Capture the cell that displays the provided text and extract its (x, y) central coordinate. 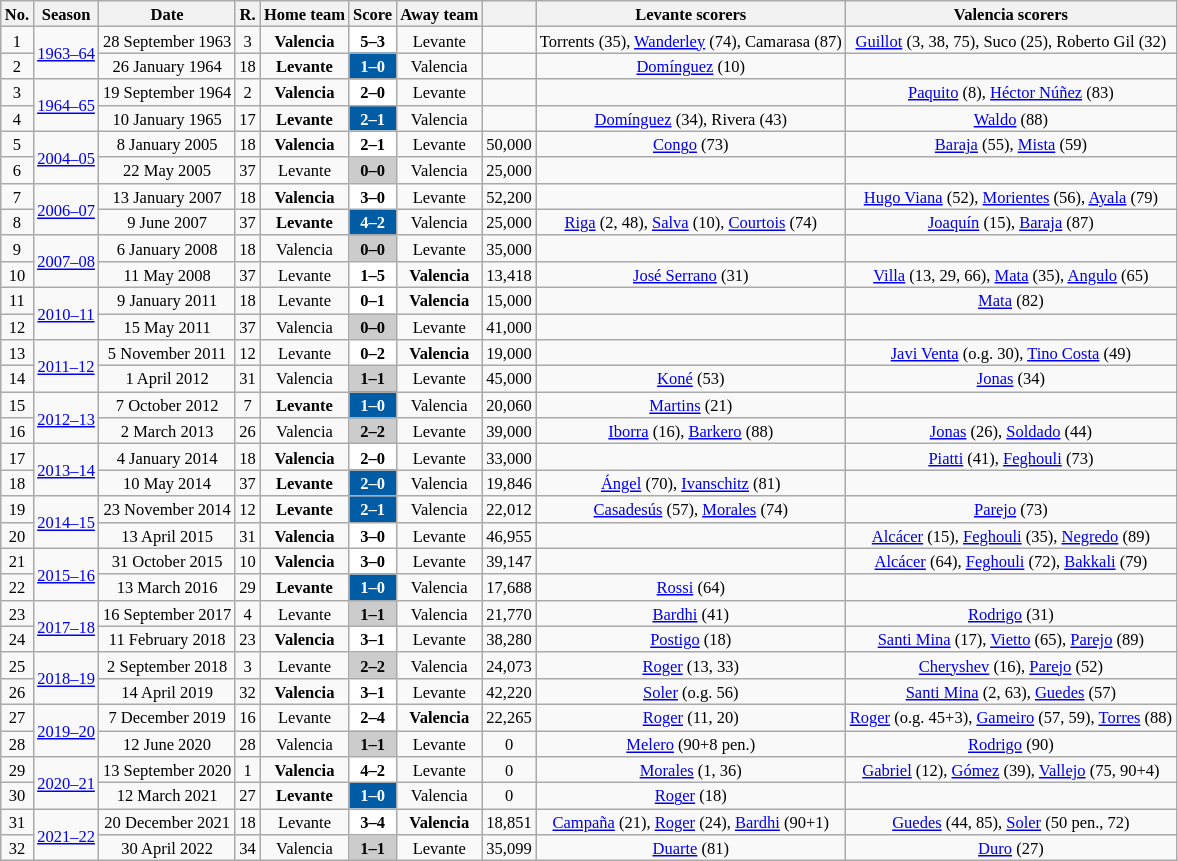
13 April 2015 (167, 535)
31 October 2015 (167, 561)
13 January 2007 (167, 196)
19 September 1964 (167, 92)
Roger (o.g. 45+3), Gameiro (57, 59), Torres (88) (1011, 717)
Rossi (64) (691, 587)
19,846 (508, 483)
Hugo Viana (52), Morientes (56), Ayala (79) (1011, 196)
25 (17, 665)
Mata (82) (1011, 300)
Roger (13, 33) (691, 665)
Melero (90+8 pen.) (691, 743)
Roger (18) (691, 796)
José Serrano (31) (691, 274)
21 (17, 561)
Waldo (88) (1011, 118)
16 September 2017 (167, 613)
Postigo (18) (691, 639)
Baraja (55), Mista (59) (1011, 144)
Valencia scorers (1011, 14)
2013–14 (66, 470)
Riga (2, 48), Salva (10), Courtois (74) (691, 222)
Santi Mina (17), Vietto (65), Parejo (89) (1011, 639)
20,060 (508, 405)
4 January 2014 (167, 457)
5 November 2011 (167, 353)
9 June 2007 (167, 222)
34 (248, 848)
Morales (1, 36) (691, 770)
2018–19 (66, 678)
39,000 (508, 431)
13,418 (508, 274)
9 (17, 248)
7 October 2012 (167, 405)
20 December 2021 (167, 822)
Alcácer (64), Feghouli (72), Bakkali (79) (1011, 561)
15,000 (508, 300)
Joaquín (15), Baraja (87) (1011, 222)
38,280 (508, 639)
22,012 (508, 509)
1963–64 (66, 53)
5–3 (372, 40)
52,200 (508, 196)
21,770 (508, 613)
39,147 (508, 561)
Javi Venta (o.g. 30), Tino Costa (49) (1011, 353)
Alcácer (15), Feghouli (35), Negredo (89) (1011, 535)
20 (17, 535)
12 June 2020 (167, 743)
Jonas (34) (1011, 379)
Gabriel (12), Gómez (39), Vallejo (75, 90+4) (1011, 770)
24 (17, 639)
5 (17, 144)
Duarte (81) (691, 848)
Date (167, 14)
Piatti (41), Feghouli (73) (1011, 457)
1964–65 (66, 105)
26 January 1964 (167, 66)
7 December 2019 (167, 717)
46,955 (508, 535)
13 March 2016 (167, 587)
1–5 (372, 274)
1 April 2012 (167, 379)
2 March 2013 (167, 431)
2–4 (372, 717)
2020–21 (66, 783)
41,000 (508, 327)
Roger (11, 20) (691, 717)
2007–08 (66, 261)
28 September 1963 (167, 40)
Congo (73) (691, 144)
Ángel (70), Ivanschitz (81) (691, 483)
Away team (439, 14)
8 (17, 222)
Home team (304, 14)
11 (17, 300)
23 November 2014 (167, 509)
Jonas (26), Soldado (44) (1011, 431)
Guillot (3, 38, 75), Suco (25), Roberto Gil (32) (1011, 40)
35,099 (508, 848)
Bardhi (41) (691, 613)
15 (17, 405)
33,000 (508, 457)
10 January 1965 (167, 118)
Parejo (73) (1011, 509)
2011–12 (66, 366)
Campaña (21), Roger (24), Bardhi (90+1) (691, 822)
Domínguez (34), Rivera (43) (691, 118)
2 September 2018 (167, 665)
15 May 2011 (167, 327)
13 September 2020 (167, 770)
22 May 2005 (167, 170)
Domínguez (10) (691, 66)
Soler (o.g. 56) (691, 691)
19,000 (508, 353)
42,220 (508, 691)
2019–20 (66, 730)
11 February 2018 (167, 639)
Casadesús (57), Morales (74) (691, 509)
19 (17, 509)
2006–07 (66, 209)
22 (17, 587)
Koné (53) (691, 379)
2010–11 (66, 313)
2012–13 (66, 418)
14 April 2019 (167, 691)
6 (17, 170)
24,073 (508, 665)
Torrents (35), Wanderley (74), Camarasa (87) (691, 40)
Rodrigo (90) (1011, 743)
14 (17, 379)
22,265 (508, 717)
30 April 2022 (167, 848)
10 May 2014 (167, 483)
6 January 2008 (167, 248)
45,000 (508, 379)
0–2 (372, 353)
8 January 2005 (167, 144)
12 March 2021 (167, 796)
2004–05 (66, 157)
18,851 (508, 822)
2021–22 (66, 835)
13 (17, 353)
Season (66, 14)
9 January 2011 (167, 300)
Paquito (8), Héctor Núñez (83) (1011, 92)
35,000 (508, 248)
2017–18 (66, 626)
Martins (21) (691, 405)
R. (248, 14)
11 May 2008 (167, 274)
Duro (27) (1011, 848)
2015–16 (66, 574)
Cheryshev (16), Parejo (52) (1011, 665)
Levante scorers (691, 14)
Santi Mina (2, 63), Guedes (57) (1011, 691)
Iborra (16), Barkero (88) (691, 431)
0–1 (372, 300)
No. (17, 14)
30 (17, 796)
Villa (13, 29, 66), Mata (35), Angulo (65) (1011, 274)
17,688 (508, 587)
Rodrigo (31) (1011, 613)
50,000 (508, 144)
Guedes (44, 85), Soler (50 pen., 72) (1011, 822)
Score (372, 14)
2014–15 (66, 522)
3–4 (372, 822)
